Extract the [X, Y] coordinate from the center of the cell holding the provided text.  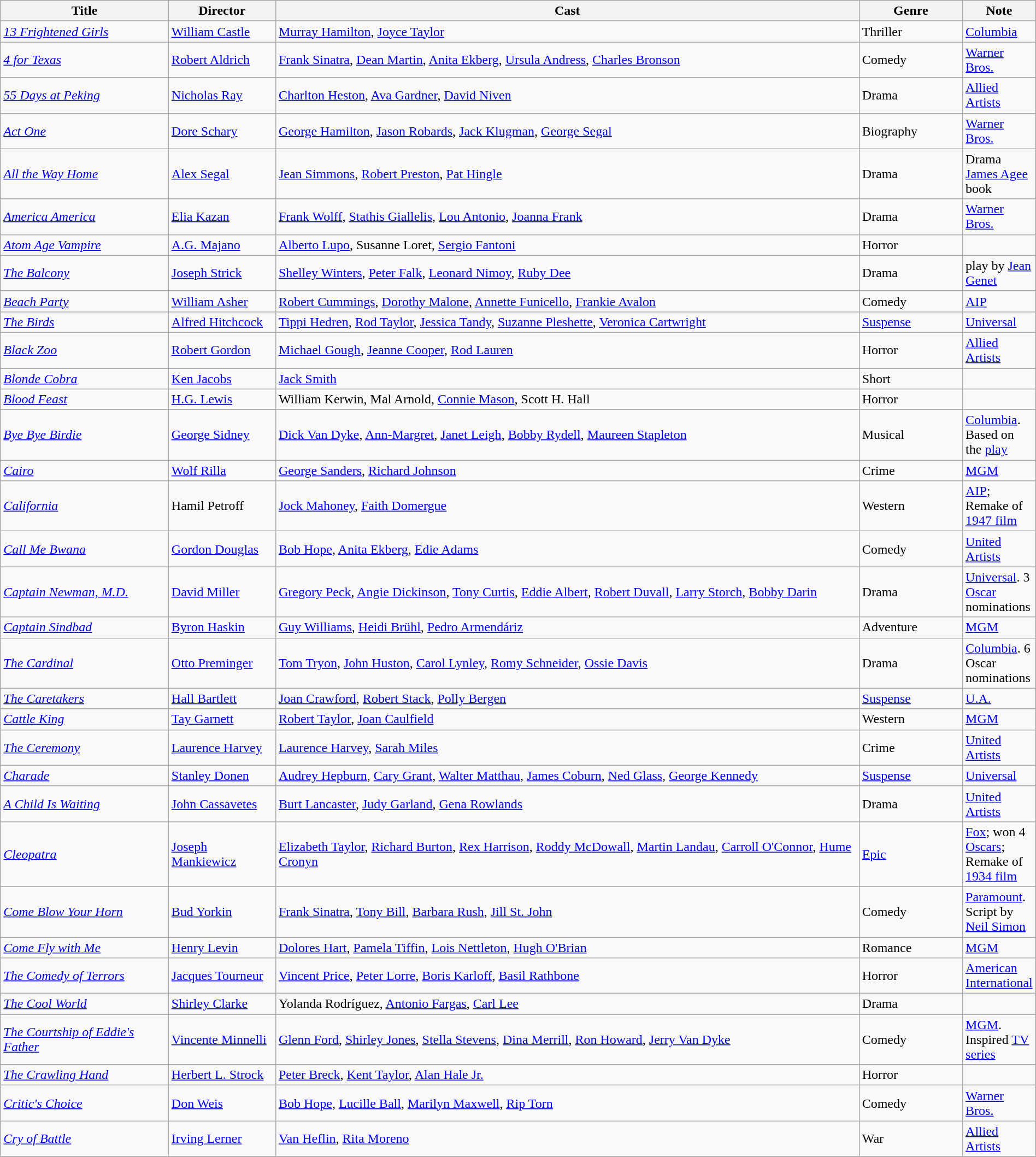
John Cassavetes [222, 803]
Charlton Heston, Ava Gardner, David Niven [567, 95]
Come Blow Your Horn [85, 912]
Tom Tryon, John Huston, Carol Lynley, Romy Schneider, Ossie Davis [567, 663]
Title [85, 11]
Van Heflin, Rita Moreno [567, 1139]
Blonde Cobra [85, 379]
Critic's Choice [85, 1103]
Paramount. Script by Neil Simon [999, 912]
George Sidney [222, 435]
Elizabeth Taylor, Richard Burton, Rex Harrison, Roddy McDowall, Martin Landau, Carroll O'Connor, Hume Cronyn [567, 854]
America America [85, 216]
Bob Hope, Lucille Ball, Marilyn Maxwell, Rip Torn [567, 1103]
Gordon Douglas [222, 549]
Columbia. Based on the play [999, 435]
Peter Breck, Kent Taylor, Alan Hale Jr. [567, 1075]
Universal. 3 Oscar nominations [999, 592]
Gregory Peck, Angie Dickinson, Tony Curtis, Eddie Albert, Robert Duvall, Larry Storch, Bobby Darin [567, 592]
Director [222, 11]
Michael Gough, Jeanne Cooper, Rod Lauren [567, 350]
Biography [910, 131]
All the Way Home [85, 174]
AIP; Remake of 1947 film [999, 506]
Adventure [910, 627]
Laurence Harvey [222, 748]
Tay Garnett [222, 719]
Drama James Agee book [999, 174]
Vincente Minnelli [222, 1039]
Joseph Mankiewicz [222, 854]
The Birds [85, 322]
Elia Kazan [222, 216]
Call Me Bwana [85, 549]
The Cool World [85, 1004]
The Courtship of Eddie's Father [85, 1039]
Bye Bye Birdie [85, 435]
Shelley Winters, Peter Falk, Leonard Nimoy, Ruby Dee [567, 273]
A Child Is Waiting [85, 803]
Genre [910, 11]
Blood Feast [85, 400]
Columbia. 6 Oscar nominations [999, 663]
Short [910, 379]
Jack Smith [567, 379]
Epic [910, 854]
Yolanda Rodríguez, Antonio Fargas, Carl Lee [567, 1004]
Dore Schary [222, 131]
Vincent Price, Peter Lorre, Boris Karloff, Basil Rathbone [567, 976]
Dolores Hart, Pamela Tiffin, Lois Nettleton, Hugh O'Brian [567, 947]
California [85, 506]
William Kerwin, Mal Arnold, Connie Mason, Scott H. Hall [567, 400]
MGM. Inspired TV series [999, 1039]
Jock Mahoney, Faith Domergue [567, 506]
The Crawling Hand [85, 1075]
Captain Sindbad [85, 627]
War [910, 1139]
Romance [910, 947]
A.G. Majano [222, 245]
Bob Hope, Anita Ekberg, Edie Adams [567, 549]
AIP [999, 301]
Cleopatra [85, 854]
Henry Levin [222, 947]
Ken Jacobs [222, 379]
Robert Aldrich [222, 60]
Wolf Rilla [222, 471]
The Caretakers [85, 698]
Murray Hamilton, Joyce Taylor [567, 32]
William Asher [222, 301]
Alex Segal [222, 174]
Herbert L. Strock [222, 1075]
Stanley Donen [222, 776]
Captain Newman, M.D. [85, 592]
Alberto Lupo, Susanne Loret, Sergio Fantoni [567, 245]
Black Zoo [85, 350]
Frank Sinatra, Dean Martin, Anita Ekberg, Ursula Andress, Charles Bronson [567, 60]
Cast [567, 11]
Laurence Harvey, Sarah Miles [567, 748]
The Cardinal [85, 663]
55 Days at Peking [85, 95]
Columbia [999, 32]
13 Frightened Girls [85, 32]
Cattle King [85, 719]
Frank Sinatra, Tony Bill, Barbara Rush, Jill St. John [567, 912]
Act One [85, 131]
Tippi Hedren, Rod Taylor, Jessica Tandy, Suzanne Pleshette, Veronica Cartwright [567, 322]
U.A. [999, 698]
Dick Van Dyke, Ann-Margret, Janet Leigh, Bobby Rydell, Maureen Stapleton [567, 435]
Shirley Clarke [222, 1004]
George Sanders, Richard Johnson [567, 471]
4 for Texas [85, 60]
Atom Age Vampire [85, 245]
The Comedy of Terrors [85, 976]
The Ceremony [85, 748]
H.G. Lewis [222, 400]
Cairo [85, 471]
Charade [85, 776]
Musical [910, 435]
Otto Preminger [222, 663]
Joan Crawford, Robert Stack, Polly Bergen [567, 698]
Robert Taylor, Joan Caulfield [567, 719]
Glenn Ford, Shirley Jones, Stella Stevens, Dina Merrill, Ron Howard, Jerry Van Dyke [567, 1039]
George Hamilton, Jason Robards, Jack Klugman, George Segal [567, 131]
Thriller [910, 32]
play by Jean Genet [999, 273]
Byron Haskin [222, 627]
Note [999, 11]
Beach Party [85, 301]
Fox; won 4 Oscars; Remake of 1934 film [999, 854]
Robert Cummings, Dorothy Malone, Annette Funicello, Frankie Avalon [567, 301]
Hall Bartlett [222, 698]
American International [999, 976]
Bud Yorkin [222, 912]
Don Weis [222, 1103]
Jacques Tourneur [222, 976]
Irving Lerner [222, 1139]
Burt Lancaster, Judy Garland, Gena Rowlands [567, 803]
Audrey Hepburn, Cary Grant, Walter Matthau, James Coburn, Ned Glass, George Kennedy [567, 776]
Alfred Hitchcock [222, 322]
The Balcony [85, 273]
Frank Wolff, Stathis Giallelis, Lou Antonio, Joanna Frank [567, 216]
Cry of Battle [85, 1139]
Nicholas Ray [222, 95]
Hamil Petroff [222, 506]
Joseph Strick [222, 273]
Guy Williams, Heidi Brühl, Pedro Armendáriz [567, 627]
William Castle [222, 32]
Jean Simmons, Robert Preston, Pat Hingle [567, 174]
Robert Gordon [222, 350]
David Miller [222, 592]
Come Fly with Me [85, 947]
